Determine the [X, Y] coordinate at the center of the cell enclosing the given text.  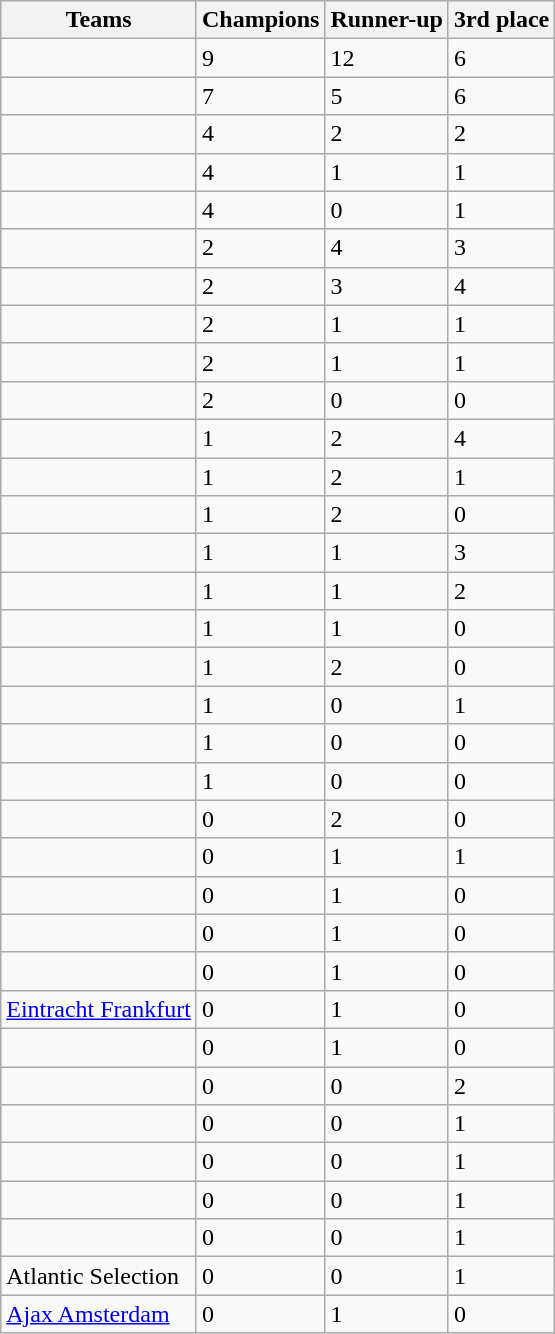
9 [260, 58]
Teams [99, 20]
Atlantic Selection [99, 1276]
Champions [260, 20]
7 [260, 96]
Ajax Amsterdam [99, 1314]
5 [387, 96]
Eintracht Frankfurt [99, 1009]
12 [387, 58]
3rd place [501, 20]
Runner-up [387, 20]
